Provide the (x, y) coordinate of the cell's center where the given text is located.  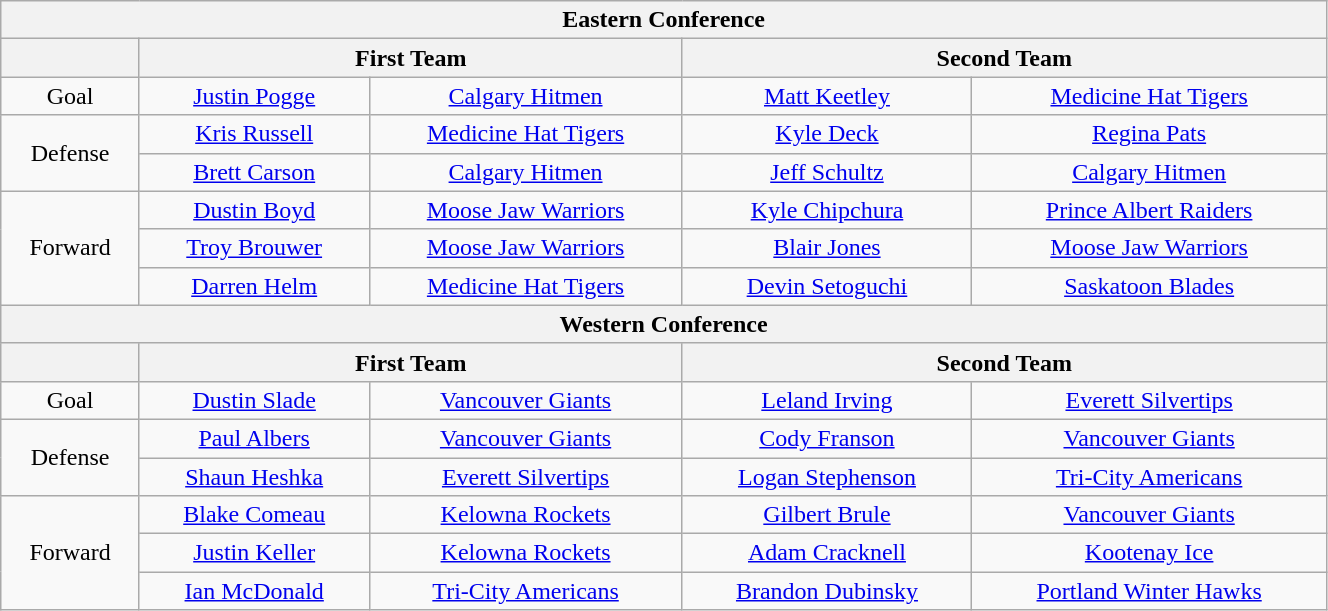
Blair Jones (827, 248)
Matt Keetley (827, 96)
Kyle Deck (827, 134)
Darren Helm (254, 286)
Ian McDonald (254, 591)
Blake Comeau (254, 515)
Portland Winter Hawks (1150, 591)
Dustin Boyd (254, 210)
Regina Pats (1150, 134)
Kris Russell (254, 134)
Western Conference (664, 324)
Troy Brouwer (254, 248)
Cody Franson (827, 438)
Brett Carson (254, 172)
Jeff Schultz (827, 172)
Dustin Slade (254, 400)
Leland Irving (827, 400)
Eastern Conference (664, 20)
Justin Pogge (254, 96)
Kootenay Ice (1150, 553)
Gilbert Brule (827, 515)
Saskatoon Blades (1150, 286)
Paul Albers (254, 438)
Shaun Heshka (254, 477)
Kyle Chipchura (827, 210)
Prince Albert Raiders (1150, 210)
Justin Keller (254, 553)
Devin Setoguchi (827, 286)
Adam Cracknell (827, 553)
Brandon Dubinsky (827, 591)
Logan Stephenson (827, 477)
